Scan for the cell matching the given text and deliver its [x, y] coordinate at center. 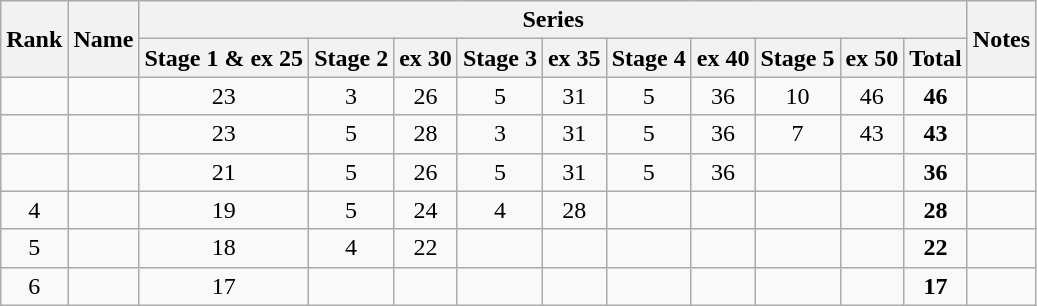
Rank [34, 39]
19 [224, 210]
ex 50 [872, 58]
ex 30 [426, 58]
Stage 3 [500, 58]
ex 35 [574, 58]
Stage 1 & ex 25 [224, 58]
21 [224, 172]
7 [798, 134]
Total [936, 58]
ex 40 [723, 58]
Stage 5 [798, 58]
Name [104, 39]
Notes [1001, 39]
Series [553, 20]
Stage 2 [352, 58]
24 [426, 210]
18 [224, 248]
10 [798, 96]
6 [34, 286]
Stage 4 [648, 58]
